Extract the [X, Y] coordinate from the center of the cell holding the provided text.  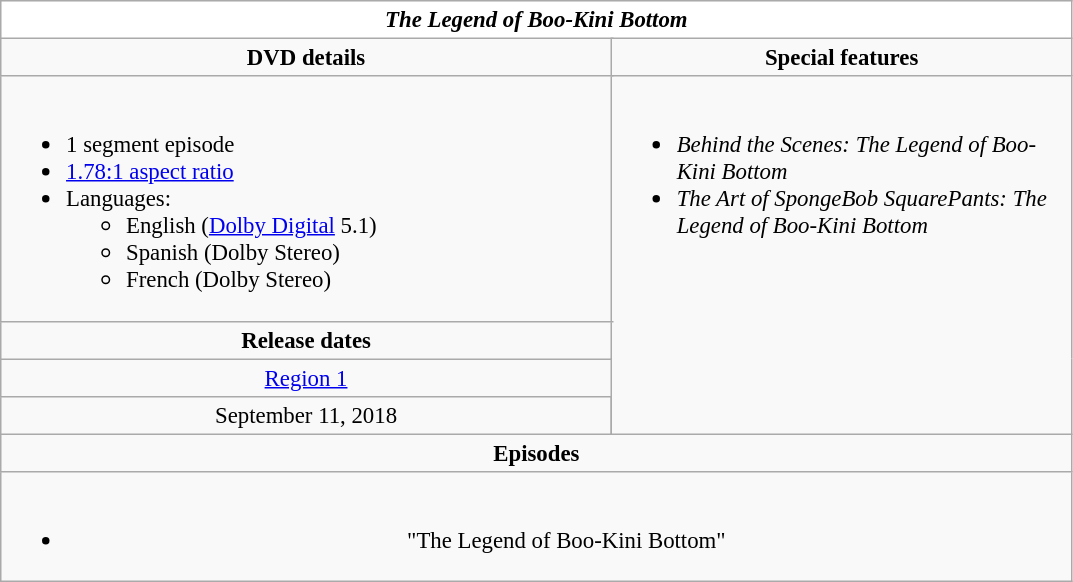
Special features [842, 58]
Episodes [536, 453]
Release dates [306, 340]
Region 1 [306, 378]
September 11, 2018 [306, 415]
Behind the Scenes: The Legend of Boo-Kini BottomThe Art of SpongeBob SquarePants: The Legend of Boo-Kini Bottom [842, 255]
"The Legend of Boo-Kini Bottom" [536, 527]
1 segment episode1.78:1 aspect ratioLanguages:English (Dolby Digital 5.1)Spanish (Dolby Stereo)French (Dolby Stereo) [306, 198]
DVD details [306, 58]
The Legend of Boo-Kini Bottom [536, 20]
